Capture the cell that displays the provided text and extract its (X, Y) central coordinate. 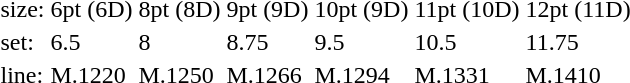
8.75 (268, 42)
6.5 (92, 42)
10.5 (467, 42)
9.5 (362, 42)
8 (180, 42)
